Scan for the cell matching the given text and deliver its [x, y] coordinate at center. 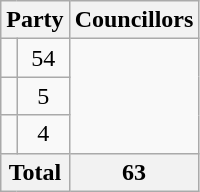
54 [43, 58]
Party [35, 20]
63 [134, 172]
4 [43, 134]
Total [35, 172]
5 [43, 96]
Councillors [134, 20]
